Scan for the cell matching the given text and deliver its (X, Y) coordinate at center. 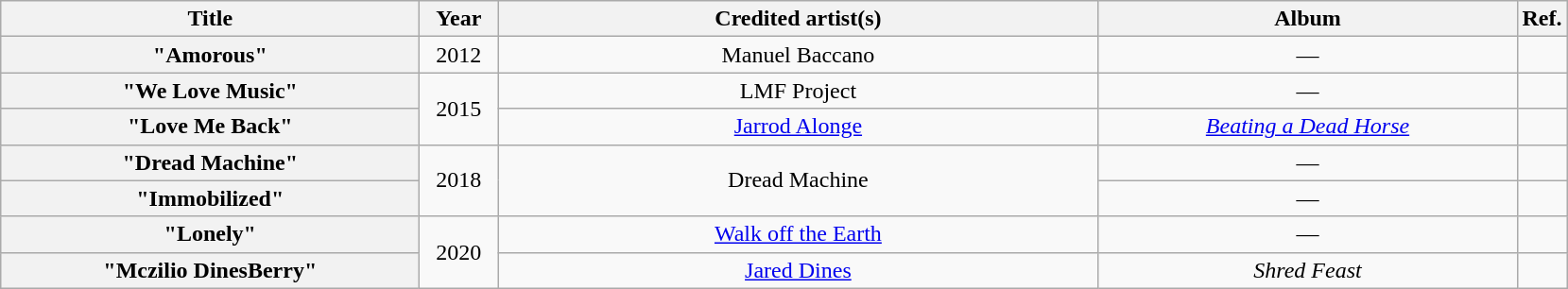
"Lonely" (210, 234)
Dread Machine (798, 180)
Manuel Baccano (798, 55)
2012 (459, 55)
"Immobilized" (210, 198)
Shred Feast (1308, 270)
Jared Dines (798, 270)
"Mczilio DinesBerry" (210, 270)
Album (1308, 19)
Jarrod Alonge (798, 127)
"Love Me Back" (210, 127)
Credited artist(s) (798, 19)
"Amorous" (210, 55)
Walk off the Earth (798, 234)
2015 (459, 109)
2018 (459, 180)
2020 (459, 252)
"Dread Machine" (210, 162)
Title (210, 19)
Year (459, 19)
"We Love Music" (210, 91)
Ref. (1542, 19)
LMF Project (798, 91)
Beating a Dead Horse (1308, 127)
